Extract the [X, Y] coordinate from the center of the cell holding the provided text.  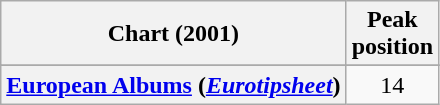
14 [392, 85]
Peakposition [392, 34]
European Albums (Eurotipsheet) [174, 85]
Chart (2001) [174, 34]
